Output the (x, y) coordinate of the center of the cell containing the given text.  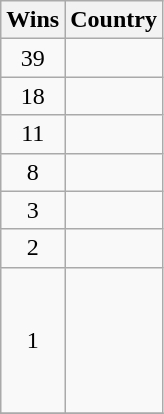
3 (33, 210)
8 (33, 172)
39 (33, 58)
1 (33, 340)
Wins (33, 20)
11 (33, 134)
Country (114, 20)
2 (33, 248)
18 (33, 96)
